Detect which cell encompasses the target text, then output its (x, y) center coordinate. 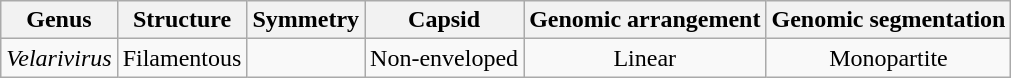
Filamentous (182, 58)
Structure (182, 20)
Genus (59, 20)
Capsid (444, 20)
Non-enveloped (444, 58)
Monopartite (888, 58)
Genomic segmentation (888, 20)
Velarivirus (59, 58)
Linear (645, 58)
Symmetry (306, 20)
Genomic arrangement (645, 20)
